Determine the [X, Y] coordinate at the center of the cell enclosing the given text.  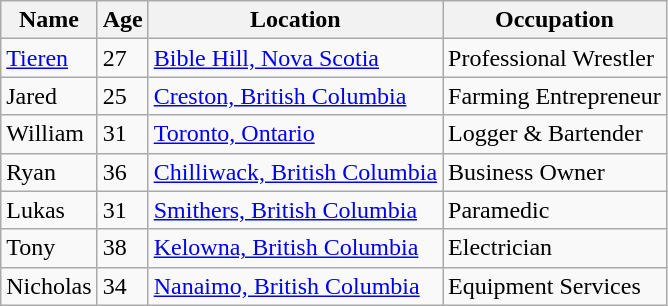
Professional Wrestler [555, 58]
Ryan [49, 172]
Paramedic [555, 210]
Nanaimo, British Columbia [295, 286]
34 [122, 286]
Lukas [49, 210]
Farming Entrepreneur [555, 96]
William [49, 134]
Location [295, 20]
36 [122, 172]
38 [122, 248]
Nicholas [49, 286]
27 [122, 58]
Bible Hill, Nova Scotia [295, 58]
Toronto, Ontario [295, 134]
Jared [49, 96]
Name [49, 20]
Kelowna, British Columbia [295, 248]
Age [122, 20]
Equipment Services [555, 286]
25 [122, 96]
Occupation [555, 20]
Chilliwack, British Columbia [295, 172]
Tieren [49, 58]
Tony [49, 248]
Smithers, British Columbia [295, 210]
Business Owner [555, 172]
Creston, British Columbia [295, 96]
Logger & Bartender [555, 134]
Electrician [555, 248]
